Pinpoint the cell where the given text exists, returning its [X, Y] midpoint coordinate. 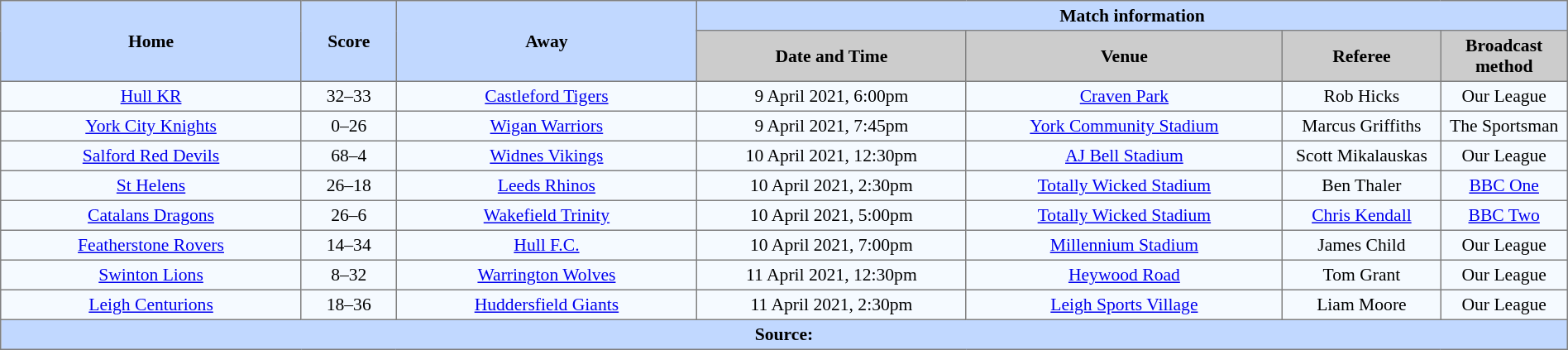
Match information [1133, 16]
Hull F.C. [547, 245]
18–36 [349, 304]
Home [151, 41]
Castleford Tigers [547, 96]
York Community Stadium [1125, 126]
10 April 2021, 12:30pm [832, 156]
York City Knights [151, 126]
Rob Hicks [1361, 96]
14–34 [349, 245]
10 April 2021, 5:00pm [832, 215]
BBC Two [1503, 215]
26–18 [349, 185]
Broadcast method [1503, 56]
Hull KR [151, 96]
11 April 2021, 2:30pm [832, 304]
Catalans Dragons [151, 215]
Swinton Lions [151, 275]
11 April 2021, 12:30pm [832, 275]
Date and Time [832, 56]
Venue [1125, 56]
Wigan Warriors [547, 126]
32–33 [349, 96]
10 April 2021, 7:00pm [832, 245]
Marcus Griffiths [1361, 126]
Source: [784, 334]
St Helens [151, 185]
BBC One [1503, 185]
26–6 [349, 215]
Leigh Centurions [151, 304]
Millennium Stadium [1125, 245]
Widnes Vikings [547, 156]
Salford Red Devils [151, 156]
8–32 [349, 275]
10 April 2021, 2:30pm [832, 185]
The Sportsman [1503, 126]
AJ Bell Stadium [1125, 156]
0–26 [349, 126]
James Child [1361, 245]
Ben Thaler [1361, 185]
Score [349, 41]
Leigh Sports Village [1125, 304]
Leeds Rhinos [547, 185]
9 April 2021, 7:45pm [832, 126]
9 April 2021, 6:00pm [832, 96]
Featherstone Rovers [151, 245]
Chris Kendall [1361, 215]
Referee [1361, 56]
Heywood Road [1125, 275]
Scott Mikalauskas [1361, 156]
Wakefield Trinity [547, 215]
68–4 [349, 156]
Away [547, 41]
Huddersfield Giants [547, 304]
Warrington Wolves [547, 275]
Liam Moore [1361, 304]
Craven Park [1125, 96]
Tom Grant [1361, 275]
